Detect which cell encompasses the target text, then output its [x, y] center coordinate. 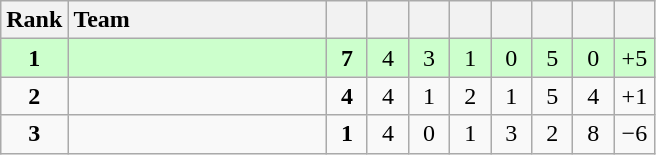
−6 [634, 134]
8 [594, 134]
+1 [634, 96]
Team [198, 20]
+5 [634, 58]
7 [346, 58]
Rank [34, 20]
